Extract the (X, Y) coordinate from the center of the cell holding the provided text.  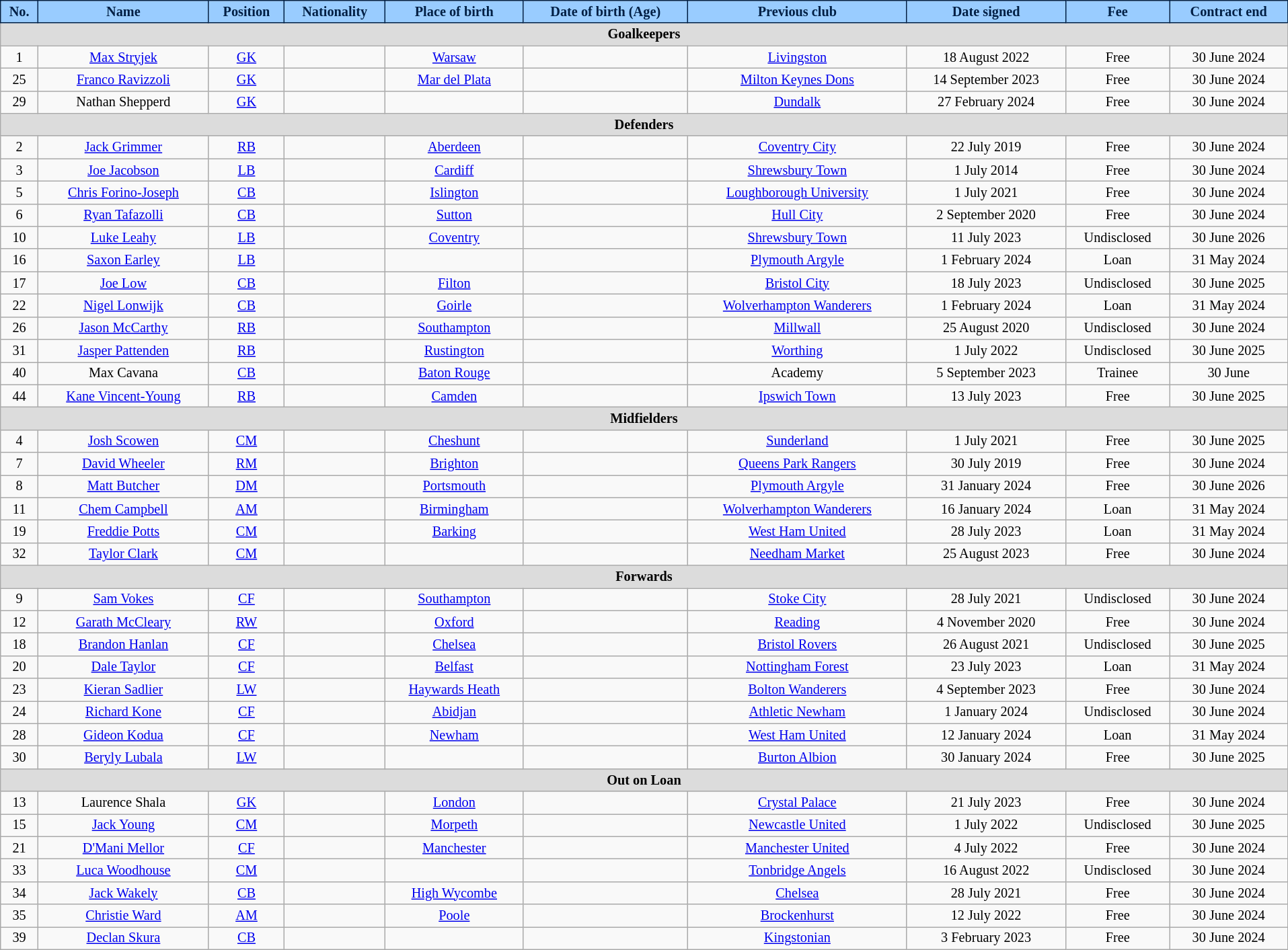
Declan Skura (123, 938)
Richard Kone (123, 712)
Baton Rouge (455, 373)
26 (20, 328)
13 (20, 803)
Christie Ward (123, 916)
Filton (455, 283)
David Wheeler (123, 463)
Jack Young (123, 825)
Date of birth (Age) (605, 11)
Brandon Hanlan (123, 644)
Nationality (335, 11)
Joe Jacobson (123, 170)
Kingstonian (798, 938)
Gideon Kodua (123, 735)
10 (20, 237)
Coventry (455, 237)
Jack Wakely (123, 893)
3 (20, 170)
Stoke City (798, 599)
4 July 2022 (986, 848)
Bolton Wanderers (798, 690)
Goalkeepers (644, 34)
44 (20, 396)
Joe Low (123, 283)
14 September 2023 (986, 79)
Athletic Newham (798, 712)
Portsmouth (455, 486)
35 (20, 916)
Milton Keynes Dons (798, 79)
Out on Loan (644, 780)
Josh Scowen (123, 441)
30 January 2024 (986, 757)
9 (20, 599)
1 (20, 56)
Previous club (798, 11)
34 (20, 893)
5 (20, 192)
Sutton (455, 215)
Manchester (455, 848)
5 September 2023 (986, 373)
17 (20, 283)
4 September 2023 (986, 690)
Aberdeen (455, 147)
Nathan Shepperd (123, 102)
28 (20, 735)
Saxon Earley (123, 260)
Max Cavana (123, 373)
Contract end (1228, 11)
12 January 2024 (986, 735)
Islington (455, 192)
Bristol City (798, 283)
Needham Market (798, 554)
6 (20, 215)
24 (20, 712)
30 (20, 757)
26 August 2021 (986, 644)
Morpeth (455, 825)
Ryan Tafazolli (123, 215)
Chris Forino-Joseph (123, 192)
25 (20, 79)
1 January 2024 (986, 712)
3 February 2023 (986, 938)
Brighton (455, 463)
15 (20, 825)
12 July 2022 (986, 916)
Livingston (798, 56)
Brockenhurst (798, 916)
11 (20, 509)
Luca Woodhouse (123, 870)
Oxford (455, 622)
Sunderland (798, 441)
Reading (798, 622)
33 (20, 870)
Belfast (455, 667)
19 (20, 531)
16 (20, 260)
Hull City (798, 215)
8 (20, 486)
Newham (455, 735)
39 (20, 938)
28 July 2023 (986, 531)
Newcastle United (798, 825)
Name (123, 11)
D'Mani Mellor (123, 848)
16 January 2024 (986, 509)
London (455, 803)
Trainee (1118, 373)
22 (20, 305)
Kieran Sadlier (123, 690)
Chem Campbell (123, 509)
29 (20, 102)
18 August 2022 (986, 56)
23 July 2023 (986, 667)
Sam Vokes (123, 599)
21 July 2023 (986, 803)
40 (20, 373)
31 January 2024 (986, 486)
Dundalk (798, 102)
27 February 2024 (986, 102)
Freddie Potts (123, 531)
Worthing (798, 350)
Jasper Pattenden (123, 350)
Luke Leahy (123, 237)
2 September 2020 (986, 215)
18 July 2023 (986, 283)
Dale Taylor (123, 667)
31 (20, 350)
Warsaw (455, 56)
Poole (455, 916)
20 (20, 667)
Crystal Palace (798, 803)
Nigel Lonwijk (123, 305)
4 November 2020 (986, 622)
25 August 2020 (986, 328)
Mar del Plata (455, 79)
2 (20, 147)
Position (246, 11)
13 July 2023 (986, 396)
Jack Grimmer (123, 147)
Beryly Lubala (123, 757)
No. (20, 11)
Abidjan (455, 712)
Manchester United (798, 848)
Rustington (455, 350)
Cardiff (455, 170)
Place of birth (455, 11)
Camden (455, 396)
18 (20, 644)
21 (20, 848)
Date signed (986, 11)
12 (20, 622)
Birmingham (455, 509)
Forwards (644, 576)
Defenders (644, 124)
Tonbridge Angels (798, 870)
Loughborough University (798, 192)
DM (246, 486)
Haywards Heath (455, 690)
Millwall (798, 328)
Cheshunt (455, 441)
16 August 2022 (986, 870)
Bristol Rovers (798, 644)
4 (20, 441)
Coventry City (798, 147)
Burton Albion (798, 757)
Kane Vincent-Young (123, 396)
Matt Butcher (123, 486)
Queens Park Rangers (798, 463)
RW (246, 622)
Academy (798, 373)
Max Stryjek (123, 56)
1 July 2014 (986, 170)
Laurence Shala (123, 803)
Garath McCleary (123, 622)
23 (20, 690)
Barking (455, 531)
Fee (1118, 11)
30 July 2019 (986, 463)
Franco Ravizzoli (123, 79)
Taylor Clark (123, 554)
Goirle (455, 305)
Jason McCarthy (123, 328)
High Wycombe (455, 893)
Nottingham Forest (798, 667)
30 June (1228, 373)
25 August 2023 (986, 554)
32 (20, 554)
Midfielders (644, 418)
11 July 2023 (986, 237)
RM (246, 463)
Ipswich Town (798, 396)
7 (20, 463)
22 July 2019 (986, 147)
